Locate the cell with the specified text and output its [X, Y] center coordinate. 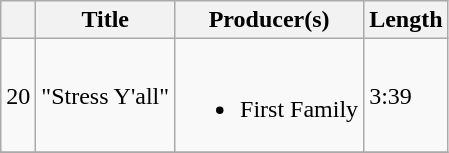
3:39 [406, 96]
Producer(s) [270, 20]
20 [18, 96]
"Stress Y'all" [106, 96]
Length [406, 20]
First Family [270, 96]
Title [106, 20]
